Find where the given text appears and provide that cell's center as (x, y) coordinate. 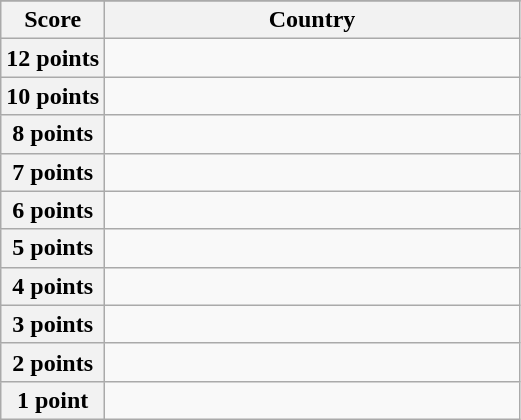
3 points (53, 324)
12 points (53, 58)
8 points (53, 134)
7 points (53, 172)
5 points (53, 248)
4 points (53, 286)
10 points (53, 96)
1 point (53, 400)
Score (53, 20)
2 points (53, 362)
Country (312, 20)
6 points (53, 210)
